Determine the [X, Y] coordinate at the center of the cell enclosing the given text.  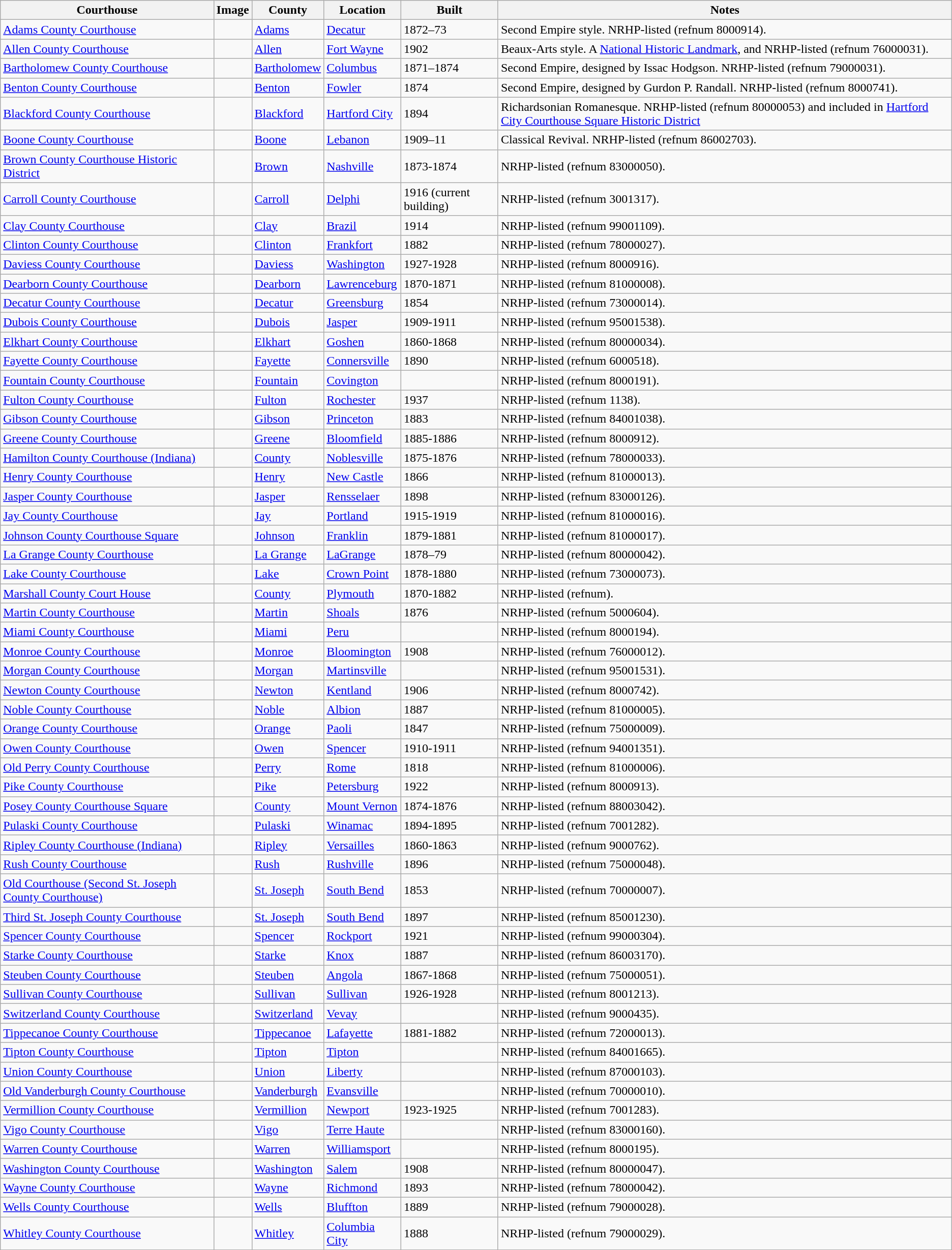
Allen County Courthouse [107, 49]
Rensselaer [363, 496]
NRHP-listed (refnum 75000048). [725, 864]
Johnson County Courthouse Square [107, 535]
Martin County Courthouse [107, 613]
Orange County Courthouse [107, 729]
Noblesville [363, 458]
Union County Courthouse [107, 1072]
NRHP-listed (refnum 73000014). [725, 303]
Tippecanoe [288, 1033]
1874-1876 [450, 806]
Dubois County Courthouse [107, 322]
NRHP-listed (refnum 81000017). [725, 535]
Second Empire, designed by Issac Hodgson. NRHP-listed (refnum 79000031). [725, 68]
1910-1911 [450, 748]
Knox [363, 956]
1889 [450, 1207]
Fountain County Courthouse [107, 380]
Gibson [288, 419]
Petersburg [363, 787]
Starke County Courthouse [107, 956]
Frankfort [363, 245]
Elkhart [288, 342]
Henry [288, 477]
1894-1895 [450, 825]
Clay County Courthouse [107, 225]
NRHP-listed (refnum 75000009). [725, 729]
1896 [450, 864]
1870-1882 [450, 593]
NRHP-listed (refnum 99001109). [725, 225]
1853 [450, 890]
Bartholomew County Courthouse [107, 68]
Brown County Courthouse Historic District [107, 166]
NRHP-listed (refnum 8000194). [725, 632]
Portland [363, 516]
1847 [450, 729]
1906 [450, 690]
Ripley [288, 845]
NRHP-listed (refnum 6000518). [725, 361]
1888 [450, 1233]
Greene County Courthouse [107, 438]
Vermillion [288, 1110]
Crown Point [363, 574]
1860-1868 [450, 342]
Columbus [363, 68]
Adams County Courthouse [107, 29]
Connersville [363, 361]
Dearborn [288, 283]
Fayette County Courthouse [107, 361]
1883 [450, 419]
NRHP-listed (refnum 83000126). [725, 496]
Fowler [363, 87]
NRHP-listed (refnum 8000191). [725, 380]
Daviess [288, 264]
Monroe County Courthouse [107, 651]
1867-1868 [450, 975]
Spencer County Courthouse [107, 936]
Steuben County Courthouse [107, 975]
NRHP-listed (refnum 95001538). [725, 322]
NRHP-listed (refnum 8000912). [725, 438]
Boone County Courthouse [107, 140]
Warren [288, 1149]
Martinsville [363, 671]
Courthouse [107, 10]
Newton [288, 690]
Pulaski County Courthouse [107, 825]
1897 [450, 917]
Rome [363, 767]
Noble County Courthouse [107, 709]
Morgan [288, 671]
NRHP-listed (refnum 99000304). [725, 936]
Tippecanoe County Courthouse [107, 1033]
Washington County Courthouse [107, 1168]
Angola [363, 975]
LaGrange [363, 554]
Greensburg [363, 303]
1881-1882 [450, 1033]
Vermillion County Courthouse [107, 1110]
1876 [450, 613]
NRHP-listed (refnum). [725, 593]
Clinton [288, 245]
NRHP-listed (refnum 73000073). [725, 574]
NRHP-listed (refnum 75000051). [725, 975]
NRHP-listed (refnum 80000047). [725, 1168]
1893 [450, 1187]
NRHP-listed (refnum 85001230). [725, 917]
Owen [288, 748]
Blackford [288, 114]
Miami [288, 632]
Hartford City [363, 114]
Monroe [288, 651]
1894 [450, 114]
1921 [450, 936]
Switzerland County Courthouse [107, 1014]
Benton County Courthouse [107, 87]
Wayne [288, 1187]
Rushville [363, 864]
1871–1874 [450, 68]
Image [233, 10]
Wayne County Courthouse [107, 1187]
Sullivan County Courthouse [107, 994]
NRHP-listed (refnum 80000034). [725, 342]
Kentland [363, 690]
Pike [288, 787]
NRHP-listed (refnum 86003170). [725, 956]
1926-1928 [450, 994]
Built [450, 10]
Fountain [288, 380]
NRHP-listed (refnum 8000916). [725, 264]
Ripley County Courthouse (Indiana) [107, 845]
NRHP-listed (refnum 78000033). [725, 458]
NRHP-listed (refnum 1138). [725, 400]
Fort Wayne [363, 49]
Second Empire, designed by Gurdon P. Randall. NRHP-listed (refnum 8000741). [725, 87]
NRHP-listed (refnum 81000006). [725, 767]
NRHP-listed (refnum 7001283). [725, 1110]
Shoals [363, 613]
Pike County Courthouse [107, 787]
1902 [450, 49]
Plymouth [363, 593]
NRHP-listed (refnum 3001317). [725, 199]
Martin [288, 613]
Switzerland [288, 1014]
1916 (current building) [450, 199]
1879-1881 [450, 535]
1922 [450, 787]
1854 [450, 303]
Goshen [363, 342]
Owen County Courthouse [107, 748]
Third St. Joseph County Courthouse [107, 917]
Fayette [288, 361]
NRHP-listed (refnum 9000435). [725, 1014]
Paoli [363, 729]
Johnson [288, 535]
Lake [288, 574]
1909-1911 [450, 322]
NRHP-listed (refnum 84001665). [725, 1052]
Williamsport [363, 1149]
Terre Haute [363, 1129]
Notes [725, 10]
Henry County Courthouse [107, 477]
1927-1928 [450, 264]
Beaux-Arts style. A National Historic Landmark, and NRHP-listed (refnum 76000031). [725, 49]
Vanderburgh [288, 1091]
NRHP-listed (refnum 76000012). [725, 651]
Brazil [363, 225]
Franklin [363, 535]
1875-1876 [450, 458]
NRHP-listed (refnum 78000042). [725, 1187]
1878–79 [450, 554]
Vigo County Courthouse [107, 1129]
Dearborn County Courthouse [107, 283]
NRHP-listed (refnum 72000013). [725, 1033]
New Castle [363, 477]
Lebanon [363, 140]
Union [288, 1072]
NRHP-listed (refnum 8000913). [725, 787]
1873-1874 [450, 166]
Old Vanderburgh County Courthouse [107, 1091]
NRHP-listed (refnum 8000742). [725, 690]
Noble [288, 709]
Posey County Courthouse Square [107, 806]
Columbia City [363, 1233]
NRHP-listed (refnum 88003042). [725, 806]
Salem [363, 1168]
Pulaski [288, 825]
1882 [450, 245]
NRHP-listed (refnum 8000195). [725, 1149]
NRHP-listed (refnum 9000762). [725, 845]
NRHP-listed (refnum 83000050). [725, 166]
Old Courthouse (Second St. Joseph County Courthouse) [107, 890]
NRHP-listed (refnum 83000160). [725, 1129]
1878-1880 [450, 574]
NRHP-listed (refnum 81000016). [725, 516]
1885-1886 [450, 438]
Fulton County Courthouse [107, 400]
Richardsonian Romanesque. NRHP-listed (refnum 80000053) and included in Hartford City Courthouse Square Historic District [725, 114]
Newport [363, 1110]
Whitley County Courthouse [107, 1233]
Daviess County Courthouse [107, 264]
Lake County Courthouse [107, 574]
Steuben [288, 975]
Lafayette [363, 1033]
Location [363, 10]
Wells County Courthouse [107, 1207]
Miami County Courthouse [107, 632]
Liberty [363, 1072]
1898 [450, 496]
1860-1863 [450, 845]
1872–73 [450, 29]
Elkhart County Courthouse [107, 342]
Nashville [363, 166]
Blackford County Courthouse [107, 114]
NRHP-listed (refnum 7001282). [725, 825]
Clinton County Courthouse [107, 245]
NRHP-listed (refnum 84001038). [725, 419]
Starke [288, 956]
Perry [288, 767]
Mount Vernon [363, 806]
Princeton [363, 419]
1874 [450, 87]
1866 [450, 477]
Warren County Courthouse [107, 1149]
1909–11 [450, 140]
NRHP-listed (refnum 95001531). [725, 671]
Allen [288, 49]
Peru [363, 632]
Clay [288, 225]
NRHP-listed (refnum 70000007). [725, 890]
NRHP-listed (refnum 5000604). [725, 613]
Hamilton County Courthouse (Indiana) [107, 458]
Dubois [288, 322]
Evansville [363, 1091]
NRHP-listed (refnum 81000008). [725, 283]
Rochester [363, 400]
Albion [363, 709]
NRHP-listed (refnum 78000027). [725, 245]
NRHP-listed (refnum 80000042). [725, 554]
Rush County Courthouse [107, 864]
Bartholomew [288, 68]
Morgan County Courthouse [107, 671]
Decatur County Courthouse [107, 303]
1818 [450, 767]
1915-1919 [450, 516]
Winamac [363, 825]
Newton County Courthouse [107, 690]
1870-1871 [450, 283]
Brown [288, 166]
1937 [450, 400]
Jay County Courthouse [107, 516]
NRHP-listed (refnum 79000028). [725, 1207]
Bloomfield [363, 438]
Rockport [363, 936]
NRHP-listed (refnum 94001351). [725, 748]
Fulton [288, 400]
Versailles [363, 845]
Lawrenceburg [363, 283]
Classical Revival. NRHP-listed (refnum 86002703). [725, 140]
NRHP-listed (refnum 79000029). [725, 1233]
1890 [450, 361]
Richmond [363, 1187]
Orange [288, 729]
Carroll County Courthouse [107, 199]
Delphi [363, 199]
NRHP-listed (refnum 81000013). [725, 477]
Greene [288, 438]
Bloomington [363, 651]
1914 [450, 225]
Wells [288, 1207]
NRHP-listed (refnum 8001213). [725, 994]
Adams [288, 29]
Gibson County Courthouse [107, 419]
1923-1925 [450, 1110]
NRHP-listed (refnum 87000103). [725, 1072]
Bluffton [363, 1207]
Whitley [288, 1233]
Marshall County Court House [107, 593]
Jay [288, 516]
Benton [288, 87]
Covington [363, 380]
Jasper County Courthouse [107, 496]
Carroll [288, 199]
La Grange [288, 554]
Tipton County Courthouse [107, 1052]
NRHP-listed (refnum 81000005). [725, 709]
Rush [288, 864]
Old Perry County Courthouse [107, 767]
Boone [288, 140]
La Grange County Courthouse [107, 554]
Second Empire style. NRHP-listed (refnum 8000914). [725, 29]
NRHP-listed (refnum 70000010). [725, 1091]
Vigo [288, 1129]
Vevay [363, 1014]
